Search for the cell housing the specified text and yield its (X, Y) center coordinate. 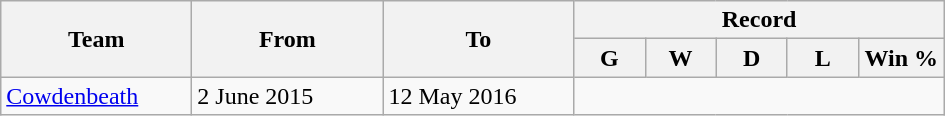
From (288, 39)
Win % (901, 58)
Cowdenbeath (96, 96)
To (478, 39)
12 May 2016 (478, 96)
W (680, 58)
2 June 2015 (288, 96)
D (752, 58)
G (610, 58)
L (822, 58)
Team (96, 39)
Record (759, 20)
